Scan for the cell matching the given text and deliver its (x, y) coordinate at center. 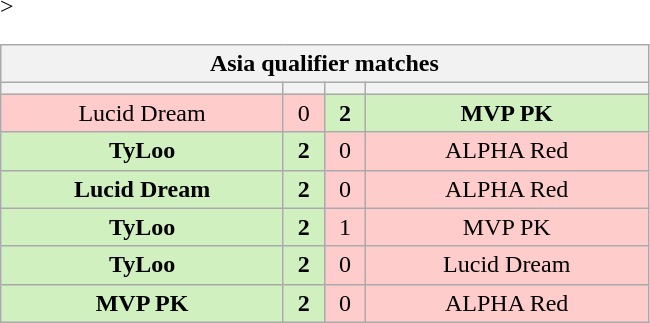
Asia qualifier matches (324, 64)
1 (344, 227)
